Locate the cell with the specified text and output its (X, Y) center coordinate. 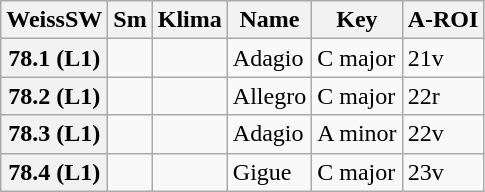
78.1 (L1) (54, 58)
Sm (130, 20)
A minor (357, 134)
Name (269, 20)
21v (443, 58)
22v (443, 134)
Key (357, 20)
78.4 (L1) (54, 172)
A-ROI (443, 20)
23v (443, 172)
WeissSW (54, 20)
Allegro (269, 96)
78.3 (L1) (54, 134)
78.2 (L1) (54, 96)
22r (443, 96)
Klima (190, 20)
Gigue (269, 172)
